Determine the (X, Y) coordinate at the center of the cell enclosing the given text.  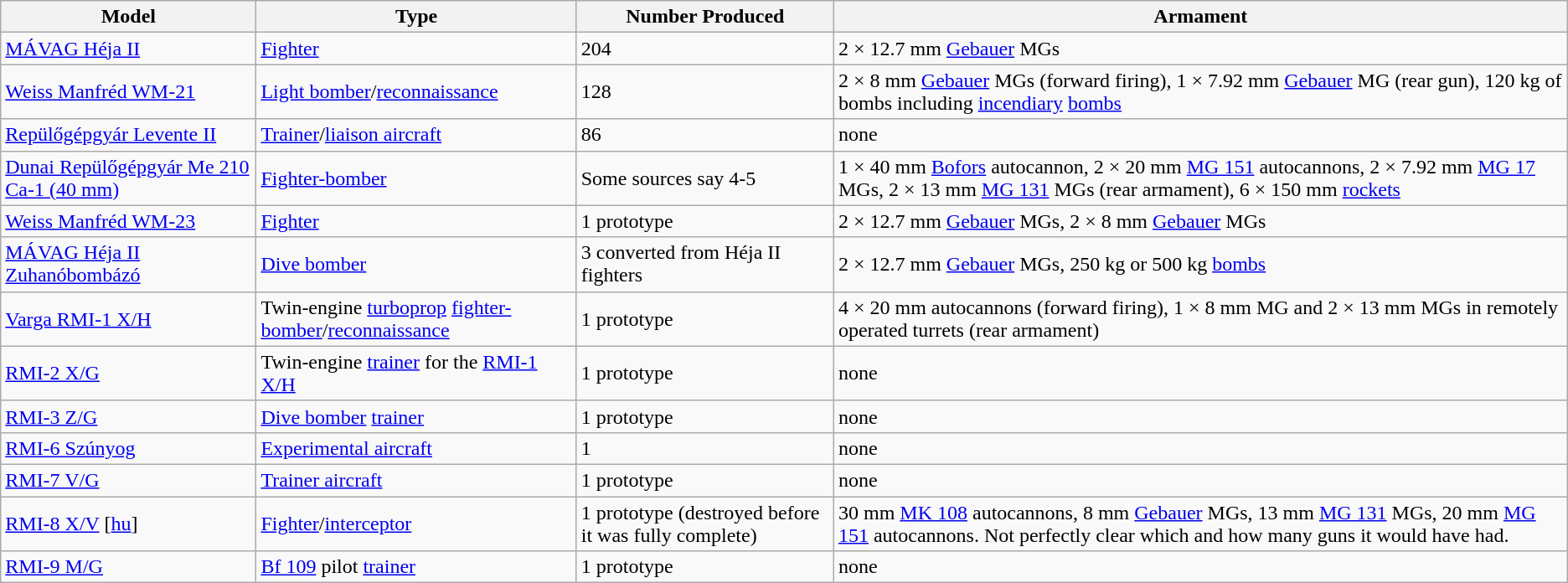
Experimental aircraft (416, 448)
Fighter/interceptor (416, 523)
4 × 20 mm autocannons (forward firing), 1 × 8 mm MG and 2 × 13 mm MGs in remotely operated turrets (rear armament) (1200, 318)
1 (705, 448)
2 × 12.7 mm Gebauer MGs (1200, 49)
Bf 109 pilot trainer (416, 567)
1 prototype (destroyed before it was fully complete) (705, 523)
Weiss Manfréd WM-21 (129, 92)
Armament (1200, 17)
Type (416, 17)
1 × 40 mm Bofors autocannon, 2 × 20 mm MG 151 autocannons, 2 × 7.92 mm MG 17 MGs, 2 × 13 mm MG 131 MGs (rear armament), 6 × 150 mm rockets (1200, 178)
Dive bomber trainer (416, 416)
2 × 8 mm Gebauer MGs (forward firing), 1 × 7.92 mm Gebauer MG (rear gun), 120 kg of bombs including incendiary bombs (1200, 92)
2 × 12.7 mm Gebauer MGs, 250 kg or 500 kg bombs (1200, 265)
RMI-9 M/G (129, 567)
128 (705, 92)
2 × 12.7 mm Gebauer MGs, 2 × 8 mm Gebauer MGs (1200, 221)
Dunai Repülőgépgyár Me 210 Ca-1 (40 mm) (129, 178)
Number Produced (705, 17)
Fighter-bomber (416, 178)
MÁVAG Héja II Zuhanóbombázó (129, 265)
Trainer aircraft (416, 480)
Model (129, 17)
86 (705, 135)
Weiss Manfréd WM-23 (129, 221)
Dive bomber (416, 265)
Twin-engine trainer for the RMI-1 X/H (416, 374)
Trainer/liaison aircraft (416, 135)
Light bomber/reconnaissance (416, 92)
Varga RMI-1 X/H (129, 318)
3 converted from Héja II fighters (705, 265)
Repülőgépgyár Levente II (129, 135)
RMI-2 X/G (129, 374)
Twin-engine turboprop fighter-bomber/reconnaissance (416, 318)
RMI-8 X/V [hu] (129, 523)
204 (705, 49)
MÁVAG Héja II (129, 49)
Some sources say 4-5 (705, 178)
RMI-7 V/G (129, 480)
RMI-6 Szúnyog (129, 448)
RMI-3 Z/G (129, 416)
